Search for the cell housing the specified text and yield its [X, Y] center coordinate. 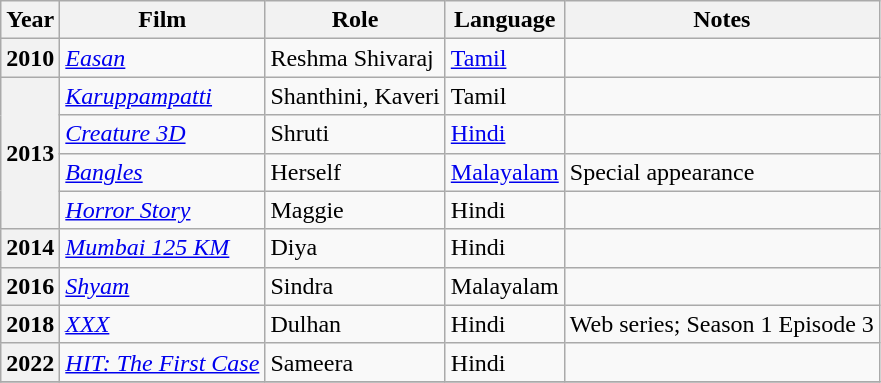
Reshma Shivaraj [355, 58]
Dulhan [355, 324]
Special appearance [722, 172]
Maggie [355, 210]
HIT: The First Case [162, 362]
2018 [30, 324]
2016 [30, 286]
Karuppampatti [162, 96]
Sindra [355, 286]
Film [162, 20]
Diya [355, 248]
Horror Story [162, 210]
XXX [162, 324]
2010 [30, 58]
Shanthini, Kaveri [355, 96]
Web series; Season 1 Episode 3 [722, 324]
Easan [162, 58]
Creature 3D [162, 134]
Herself [355, 172]
Shyam [162, 286]
Shruti [355, 134]
Year [30, 20]
Notes [722, 20]
Mumbai 125 KM [162, 248]
Sameera [355, 362]
2014 [30, 248]
Role [355, 20]
Bangles [162, 172]
2013 [30, 153]
Language [504, 20]
2022 [30, 362]
